Search for the cell housing the specified text and yield its [x, y] center coordinate. 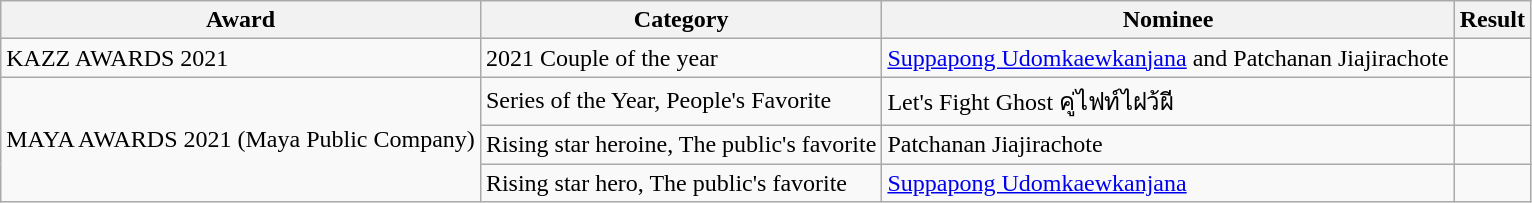
Suppapong Udomkaewkanjana and Patchanan Jiajirachote [1168, 58]
Rising star hero, The public's favorite [681, 183]
Nominee [1168, 20]
Result [1492, 20]
KAZZ AWARDS 2021 [241, 58]
2021 Couple of the year [681, 58]
Rising star heroine, The public's favorite [681, 144]
Let's Fight Ghost คู่ไฟท์ไฝว้ผี [1168, 102]
MAYA AWARDS 2021 (Maya Public Company) [241, 140]
Series of the Year, People's Favorite [681, 102]
Suppapong Udomkaewkanjana [1168, 183]
Award [241, 20]
Category [681, 20]
Patchanan Jiajirachote [1168, 144]
